Pinpoint the cell where the given text exists, returning its (X, Y) midpoint coordinate. 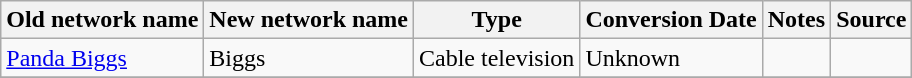
Panda Biggs (102, 58)
Unknown (671, 58)
Biggs (309, 58)
Type (497, 20)
Old network name (102, 20)
Source (872, 20)
Cable television (497, 58)
Conversion Date (671, 20)
New network name (309, 20)
Notes (796, 20)
